Provide the (X, Y) coordinate of the cell's center where the given text is located.  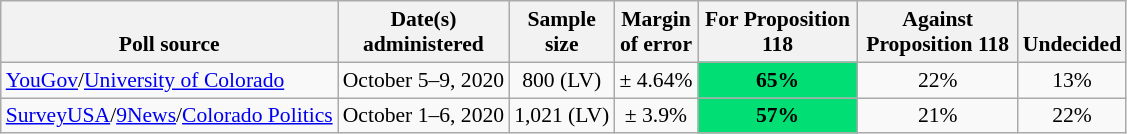
± 3.9% (656, 116)
October 1–6, 2020 (424, 116)
Samplesize (562, 32)
13% (1072, 80)
65% (778, 80)
800 (LV) (562, 80)
21% (938, 116)
SurveyUSA/9News/Colorado Politics (170, 116)
For Proposition 118 (778, 32)
Date(s)administered (424, 32)
57% (778, 116)
Marginof error (656, 32)
Poll source (170, 32)
YouGov/University of Colorado (170, 80)
October 5–9, 2020 (424, 80)
± 4.64% (656, 80)
Against Proposition 118 (938, 32)
1,021 (LV) (562, 116)
Undecided (1072, 32)
